Determine the (x, y) coordinate at the center of the cell enclosing the given text.  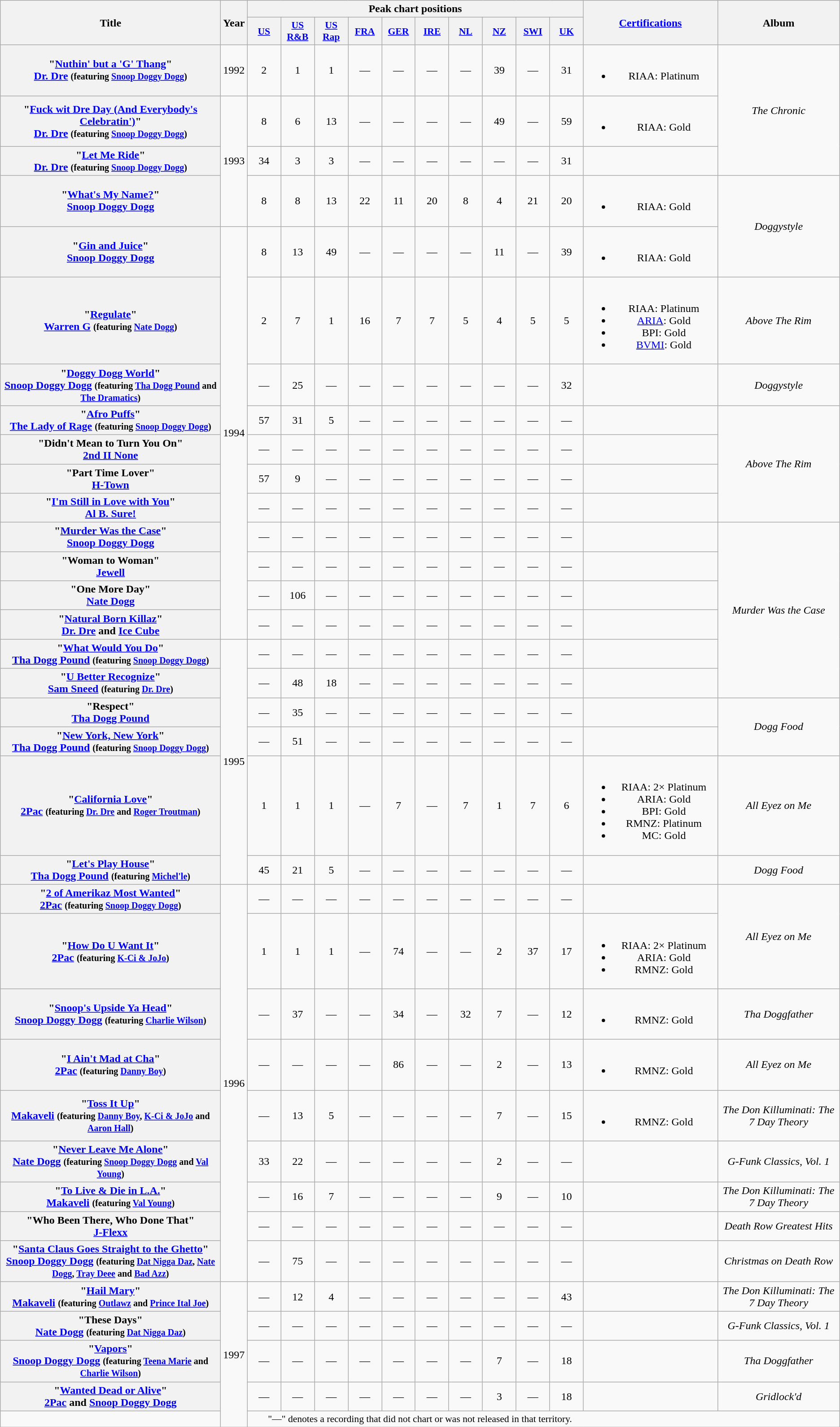
UK (566, 31)
1996 (234, 1083)
"Hail Mary"Makaveli (featuring Outlawz and Prince Ital Joe) (110, 1296)
"Part Time Lover"H-Town (110, 479)
Album (779, 22)
15 (566, 1115)
Peak chart positions (416, 9)
Year (234, 22)
"I Ain't Mad at Cha"2Pac (featuring Danny Boy) (110, 1065)
US (264, 31)
RIAA: 2× PlatinumARIA: GoldRMNZ: Gold (651, 951)
"Didn't Mean to Turn You On"2nd II None (110, 449)
"Wanted Dead or Alive"2Pac and Snoop Doggy Dogg (110, 1396)
SWI (533, 31)
45 (264, 870)
"I'm Still in Love with You"Al B. Sure! (110, 508)
NL (466, 31)
"Who Been There, Who Done That"J-Flexx (110, 1226)
The Chronic (779, 110)
"Never Leave Me Alone"Nate Dogg (featuring Snoop Doggy Dogg and Val Young) (110, 1162)
"To Live & Die in L.A."Makaveli (featuring Val Young) (110, 1197)
75 (298, 1261)
59 (566, 121)
43 (566, 1296)
Christmas on Death Row (779, 1261)
"What's My Name?"Snoop Doggy Dogg (110, 201)
"Murder Was the Case"Snoop Doggy Dogg (110, 537)
"Respect"Tha Dogg Pound (110, 712)
Certifications (651, 22)
"Snoop's Upside Ya Head"Snoop Doggy Dogg (featuring Charlie Wilson) (110, 1014)
48 (298, 683)
"Let's Play House"Tha Dogg Pound (featuring Michel'le) (110, 870)
"These Days"Nate Dogg (featuring Dat Nigga Daz) (110, 1326)
"California Love"2Pac (featuring Dr. Dre and Roger Troutman) (110, 805)
"One More Day"Nate Dogg (110, 595)
"How Do U Want It"2Pac (featuring K-Ci & JoJo) (110, 951)
1995 (234, 762)
"—" denotes a recording that did not chart or was not released in that territory. (420, 1419)
17 (566, 951)
86 (398, 1065)
"2 of Amerikaz Most Wanted"2Pac (featuring Snoop Doggy Dogg) (110, 899)
74 (398, 951)
106 (298, 595)
"Afro Puffs"The Lady of Rage (featuring Snoop Doggy Dogg) (110, 420)
"Vapors"Snoop Doggy Dogg (featuring Teena Marie and Charlie Wilson) (110, 1361)
"Nuthin' but a 'G' Thang"Dr. Dre (featuring Snoop Doggy Dogg) (110, 70)
1992 (234, 70)
51 (298, 742)
RIAA: 2× PlatinumARIA: GoldBPI: GoldRMNZ: PlatinumMC: Gold (651, 805)
10 (566, 1197)
25 (298, 385)
Murder Was the Case (779, 610)
FRA (365, 31)
1994 (234, 433)
"Natural Born Killaz"Dr. Dre and Ice Cube (110, 625)
Gridlock'd (779, 1396)
"Let Me Ride" Dr. Dre (featuring Snoop Doggy Dogg) (110, 161)
1993 (234, 161)
1997 (234, 1355)
35 (298, 712)
"Gin and Juice"Snoop Doggy Dogg (110, 251)
RIAA: PlatinumARIA: GoldBPI: GoldBVMI: Gold (651, 321)
33 (264, 1162)
"Fuck wit Dre Day (And Everybody's Celebratin')"Dr. Dre (featuring Snoop Doggy Dogg) (110, 121)
USR&B (298, 31)
Death Row Greatest Hits (779, 1226)
RIAA: Platinum (651, 70)
"Woman to Woman"Jewell (110, 566)
Title (110, 22)
GER (398, 31)
"Toss It Up"Makaveli (featuring Danny Boy, K-Ci & JoJo and Aaron Hall) (110, 1115)
"What Would You Do"Tha Dogg Pound (featuring Snoop Doggy Dogg) (110, 654)
"Regulate"Warren G (featuring Nate Dogg) (110, 321)
IRE (432, 31)
USRap (331, 31)
"Santa Claus Goes Straight to the Ghetto"Snoop Doggy Dogg (featuring Dat Nigga Daz, Nate Dogg, Tray Deee and Bad Azz) (110, 1261)
"Doggy Dogg World"Snoop Doggy Dogg (featuring Tha Dogg Pound and The Dramatics) (110, 385)
"New York, New York"Tha Dogg Pound (featuring Snoop Doggy Dogg) (110, 742)
NZ (499, 31)
"U Better Recognize"Sam Sneed (featuring Dr. Dre) (110, 683)
